Capture the cell that displays the provided text and extract its (x, y) central coordinate. 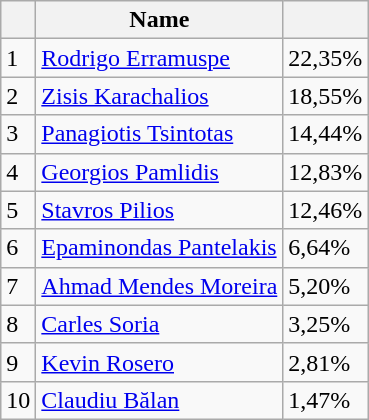
4 (18, 172)
Epaminondas Pantelakis (160, 248)
14,44% (326, 134)
1,47% (326, 400)
10 (18, 400)
6 (18, 248)
Claudiu Bălan (160, 400)
Zisis Karachalios (160, 96)
Carles Soria (160, 324)
5,20% (326, 286)
2 (18, 96)
2,81% (326, 362)
1 (18, 58)
6,64% (326, 248)
8 (18, 324)
5 (18, 210)
Panagiotis Tsintotas (160, 134)
Name (160, 20)
18,55% (326, 96)
9 (18, 362)
3 (18, 134)
12,83% (326, 172)
22,35% (326, 58)
Rodrigo Erramuspe (160, 58)
Georgios Pamlidis (160, 172)
7 (18, 286)
12,46% (326, 210)
Kevin Rosero (160, 362)
Stavros Pilios (160, 210)
Ahmad Mendes Moreira (160, 286)
3,25% (326, 324)
